Search for the cell housing the specified text and yield its [X, Y] center coordinate. 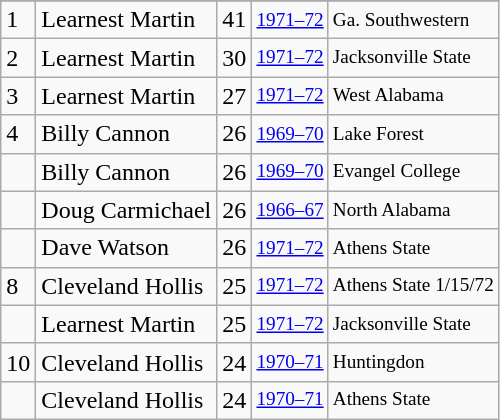
41 [234, 20]
Doug Carmichael [126, 210]
Huntingdon [413, 362]
4 [18, 134]
Athens State 1/15/72 [413, 286]
2 [18, 58]
8 [18, 286]
3 [18, 96]
10 [18, 362]
Dave Watson [126, 248]
1966–67 [290, 210]
Lake Forest [413, 134]
West Alabama [413, 96]
North Alabama [413, 210]
30 [234, 58]
Evangel College [413, 172]
27 [234, 96]
Ga. Southwestern [413, 20]
1 [18, 20]
